Output the [x, y] coordinate of the center of the cell containing the given text.  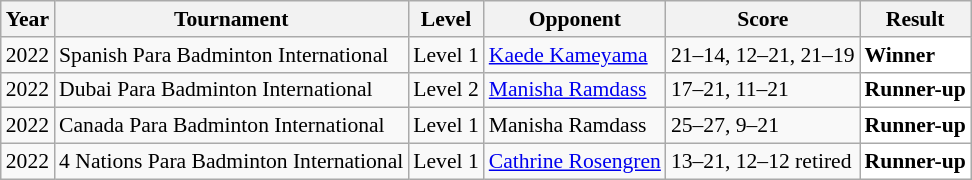
17–21, 11–21 [763, 90]
Level [446, 19]
13–21, 12–12 retired [763, 162]
Score [763, 19]
Level 2 [446, 90]
Canada Para Badminton International [231, 126]
Winner [916, 55]
4 Nations Para Badminton International [231, 162]
25–27, 9–21 [763, 126]
Kaede Kameyama [575, 55]
21–14, 12–21, 21–19 [763, 55]
Spanish Para Badminton International [231, 55]
Opponent [575, 19]
Cathrine Rosengren [575, 162]
Tournament [231, 19]
Year [28, 19]
Result [916, 19]
Dubai Para Badminton International [231, 90]
